Return the [X, Y] coordinate for the center point of the cell that contains the specified text.  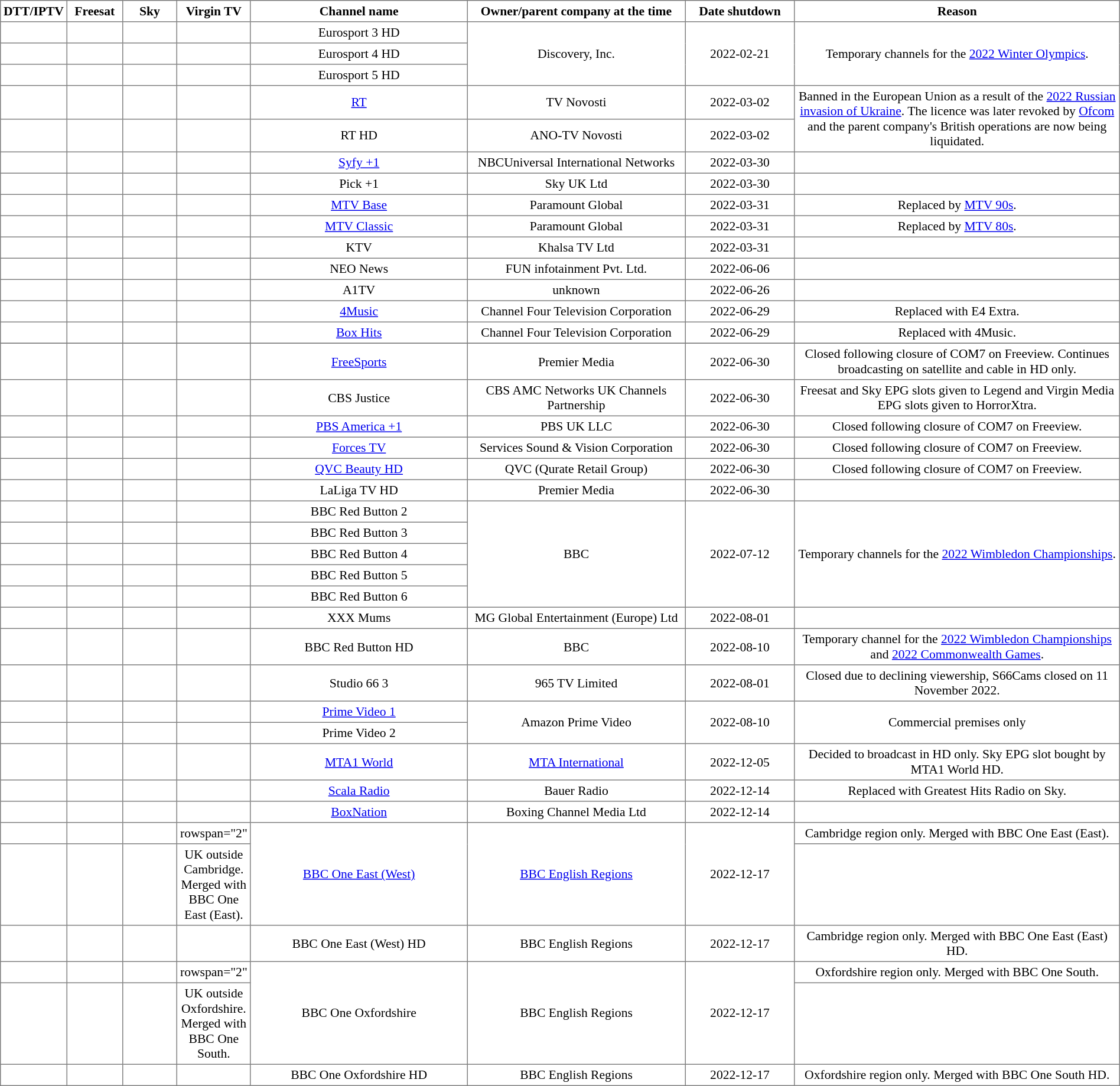
BBC Red Button HD [359, 647]
Replaced by MTV 90s. [957, 205]
Sky UK Ltd [576, 184]
Temporary channels for the 2022 Winter Olympics. [957, 54]
Freesat [95, 11]
Replaced with 4Music. [957, 332]
KTV [359, 247]
MTA International [576, 762]
Box Hits [359, 332]
RT HD [359, 135]
Commercial premises only [957, 722]
BBC Red Button 5 [359, 575]
QVC (Qurate Retail Group) [576, 469]
FreeSports [359, 361]
Cambridge region only. Merged with BBC One East (East) HD. [957, 944]
2022-07-12 [740, 554]
Oxfordshire region only. Merged with BBC One South HD. [957, 1075]
Temporary channel for the 2022 Wimbledon Championships and 2022 Commonwealth Games. [957, 647]
NBCUniversal International Networks [576, 162]
Sky [150, 11]
Decided to broadcast in HD only. Sky EPG slot bought by MTA1 World HD. [957, 762]
BBC One Oxfordshire HD [359, 1075]
Channel name [359, 11]
Eurosport 3 HD [359, 32]
BBC Red Button 3 [359, 533]
2022-06-06 [740, 269]
BBC Red Button 2 [359, 511]
Boxing Channel Media Ltd [576, 812]
Cambridge region only. Merged with BBC One East (East). [957, 833]
BBC One East (West) [359, 874]
2022-02-21 [740, 54]
FUN infotainment Pvt. Ltd. [576, 269]
Bauer Radio [576, 791]
QVC Beauty HD [359, 469]
BBC Red Button 6 [359, 596]
CBS AMC Networks UK Channels Partnership [576, 398]
Closed due to declining viewership, S66Cams closed on 11 November 2022. [957, 683]
TV Novosti [576, 102]
Pick +1 [359, 184]
Amazon Prime Video [576, 722]
Replaced with Greatest Hits Radio on Sky. [957, 791]
BoxNation [359, 812]
Owner/parent company at the time [576, 11]
unknown [576, 290]
2022-06-26 [740, 290]
CBS Justice [359, 398]
Services Sound & Vision Corporation [576, 448]
Freesat and Sky EPG slots given to Legend and Virgin Media EPG slots given to HorrorXtra. [957, 398]
Prime Video 2 [359, 733]
DTT/IPTV [34, 11]
UK outside Cambridge. Merged with BBC One East (East). [214, 885]
Scala Radio [359, 791]
Date shutdown [740, 11]
Discovery, Inc. [576, 54]
Prime Video 1 [359, 712]
RT [359, 102]
Replaced with E4 Extra. [957, 311]
Virgin TV [214, 11]
965 TV Limited [576, 683]
PBS UK LLC [576, 426]
BBC One Oxfordshire [359, 1013]
Khalsa TV Ltd [576, 247]
2022-12-05 [740, 762]
Eurosport 4 HD [359, 54]
Oxfordshire region only. Merged with BBC One South. [957, 972]
A1TV [359, 290]
Reason [957, 11]
MTA1 World [359, 762]
MTV Classic [359, 226]
LaLiga TV HD [359, 490]
PBS America +1 [359, 426]
BBC One East (West) HD [359, 944]
NEO News [359, 269]
UK outside Oxfordshire. Merged with BBC One South. [214, 1023]
Syfy +1 [359, 162]
Temporary channels for the 2022 Wimbledon Championships. [957, 554]
Forces TV [359, 448]
Closed following closure of COM7 on Freeview. Continues broadcasting on satellite and cable in HD only. [957, 361]
ANO-TV Novosti [576, 135]
XXX Mums [359, 618]
BBC Red Button 4 [359, 554]
MTV Base [359, 205]
MG Global Entertainment (Europe) Ltd [576, 618]
4Music [359, 311]
Studio 66 3 [359, 683]
Eurosport 5 HD [359, 75]
Replaced by MTV 80s. [957, 226]
